Search for the cell housing the specified text and yield its [X, Y] center coordinate. 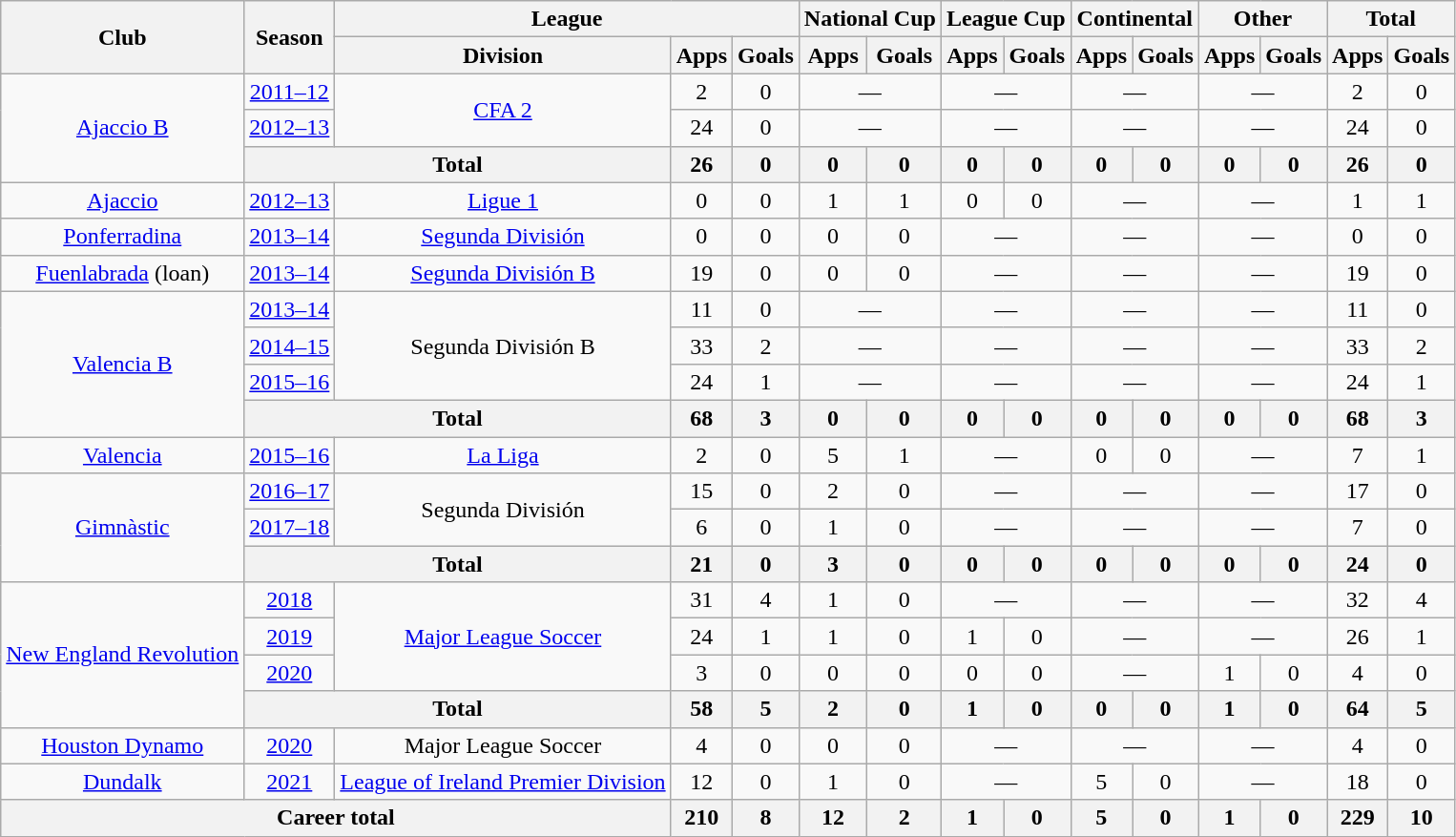
Division [503, 55]
Ajaccio B [122, 128]
2014–15 [290, 345]
Valencia [122, 455]
New England Revolution [122, 655]
58 [701, 709]
2016–17 [290, 492]
Continental [1134, 19]
Houston Dynamo [122, 745]
64 [1358, 709]
31 [701, 600]
CFA 2 [503, 110]
Other [1262, 19]
Season [290, 37]
18 [1358, 782]
2011–12 [290, 92]
32 [1358, 600]
2017–18 [290, 528]
Valencia B [122, 364]
Club [122, 37]
210 [701, 818]
17 [1358, 492]
Ligue 1 [503, 200]
Fuenlabrada (loan) [122, 273]
2021 [290, 782]
2019 [290, 637]
League Cup [1006, 19]
229 [1358, 818]
10 [1422, 818]
Career total [336, 818]
8 [766, 818]
6 [701, 528]
15 [701, 492]
2018 [290, 600]
Ponferradina [122, 237]
Dundalk [122, 782]
League [567, 19]
La Liga [503, 455]
League of Ireland Premier Division [503, 782]
National Cup [870, 19]
Gimnàstic [122, 528]
21 [701, 564]
Ajaccio [122, 200]
